Return the (X, Y) coordinate for the center point of the cell that contains the specified text.  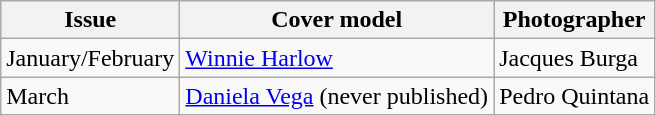
Issue (90, 20)
March (90, 96)
Pedro Quintana (574, 96)
Photographer (574, 20)
Jacques Burga (574, 58)
Daniela Vega (never published) (337, 96)
January/February (90, 58)
Cover model (337, 20)
Winnie Harlow (337, 58)
